Pinpoint the cell where the given text exists, returning its [X, Y] midpoint coordinate. 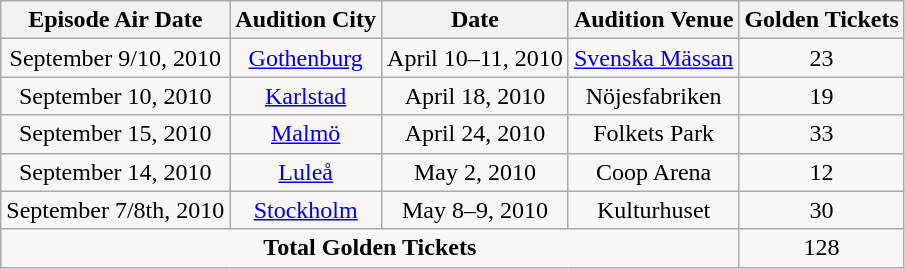
Episode Air Date [116, 20]
Total Golden Tickets [370, 248]
Nöjesfabriken [653, 96]
April 24, 2010 [476, 134]
Malmö [306, 134]
Folkets Park [653, 134]
23 [822, 58]
128 [822, 248]
12 [822, 172]
September 7/8th, 2010 [116, 210]
Svenska Mässan [653, 58]
September 10, 2010 [116, 96]
September 14, 2010 [116, 172]
May 8–9, 2010 [476, 210]
30 [822, 210]
Audition Venue [653, 20]
33 [822, 134]
19 [822, 96]
Golden Tickets [822, 20]
April 18, 2010 [476, 96]
Kulturhuset [653, 210]
Date [476, 20]
Audition City [306, 20]
Karlstad [306, 96]
September 9/10, 2010 [116, 58]
Stockholm [306, 210]
September 15, 2010 [116, 134]
May 2, 2010 [476, 172]
Gothenburg [306, 58]
Luleå [306, 172]
Coop Arena [653, 172]
April 10–11, 2010 [476, 58]
